Scan for the cell matching the given text and deliver its [X, Y] coordinate at center. 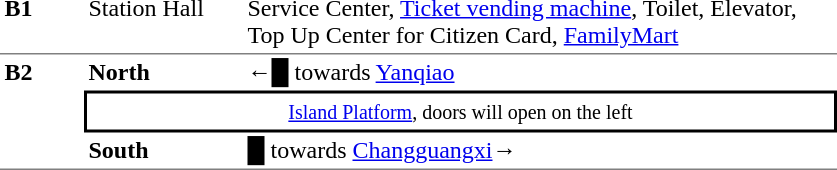
South [164, 151]
B2 [42, 112]
█ towards Changguangxi→ [540, 151]
←█ towards Yanqiao [540, 72]
Island Platform, doors will open on the left [460, 111]
North [164, 72]
